Determine the (x, y) coordinate at the center of the cell enclosing the given text.  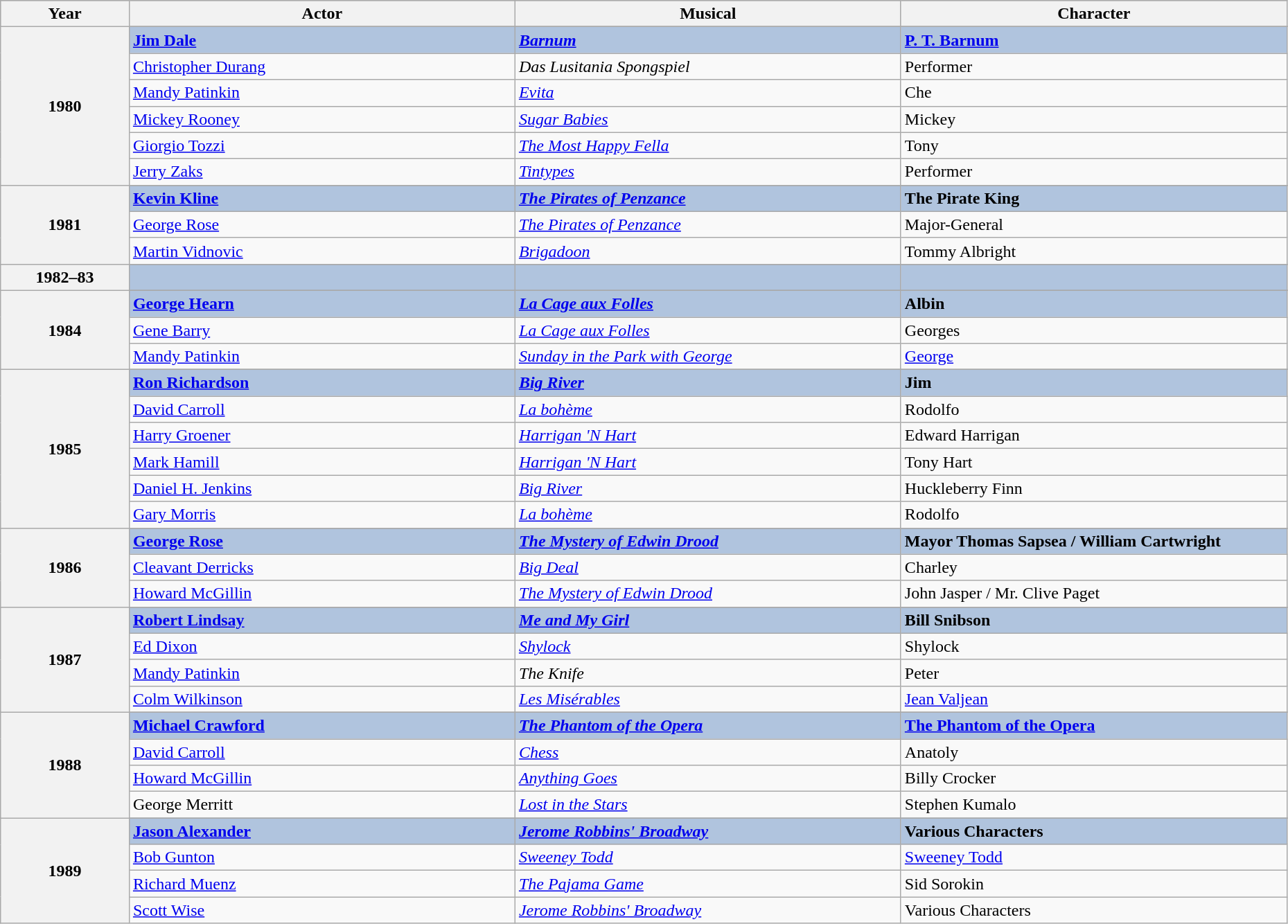
Albin (1093, 303)
Actor (321, 14)
Robert Lindsay (321, 620)
Musical (708, 14)
Charley (1093, 567)
Bob Gunton (321, 858)
Big Deal (708, 567)
Evita (708, 93)
Jerry Zaks (321, 172)
Barnum (708, 40)
1985 (65, 449)
Bill Snibson (1093, 620)
Jim Dale (321, 40)
Georges (1093, 330)
1986 (65, 567)
George Merritt (321, 805)
Anything Goes (708, 779)
Tommy Albright (1093, 251)
The Knife (708, 673)
Anatoly (1093, 752)
Cleavant Derricks (321, 567)
Les Misérables (708, 699)
Richard Muenz (321, 884)
The Most Happy Fella (708, 145)
Mickey (1093, 119)
Chess (708, 752)
Che (1093, 93)
Tony Hart (1093, 462)
1984 (65, 330)
Billy Crocker (1093, 779)
Tony (1093, 145)
1987 (65, 659)
Tintypes (708, 172)
Character (1093, 14)
Huckleberry Finn (1093, 488)
Sugar Babies (708, 119)
Christopher Durang (321, 66)
1982–83 (65, 277)
Mickey Rooney (321, 119)
Gene Barry (321, 330)
Kevin Kline (321, 198)
Scott Wise (321, 910)
Ron Richardson (321, 383)
Jean Valjean (1093, 699)
1988 (65, 765)
Daniel H. Jenkins (321, 488)
Colm Wilkinson (321, 699)
1981 (65, 224)
George Hearn (321, 303)
George (1093, 357)
Mark Hamill (321, 462)
Jason Alexander (321, 831)
1980 (65, 106)
Me and My Girl (708, 620)
Edward Harrigan (1093, 436)
Brigadoon (708, 251)
John Jasper / Mr. Clive Paget (1093, 594)
Mayor Thomas Sapsea / William Cartwright (1093, 541)
Lost in the Stars (708, 805)
Martin Vidnovic (321, 251)
Year (65, 14)
P. T. Barnum (1093, 40)
Jim (1093, 383)
The Pirate King (1093, 198)
Sid Sorokin (1093, 884)
Major-General (1093, 224)
Das Lusitania Spongspiel (708, 66)
Sunday in the Park with George (708, 357)
The Pajama Game (708, 884)
Stephen Kumalo (1093, 805)
Peter (1093, 673)
Michael Crawford (321, 725)
Harry Groener (321, 436)
Gary Morris (321, 515)
Giorgio Tozzi (321, 145)
Ed Dixon (321, 646)
1989 (65, 871)
